Return the (X, Y) coordinate for the center point of the cell that contains the specified text.  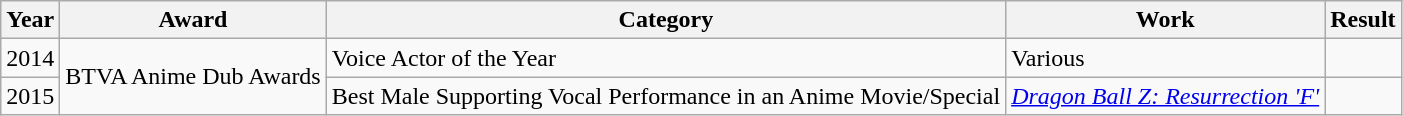
Best Male Supporting Vocal Performance in an Anime Movie/Special (666, 96)
Voice Actor of the Year (666, 58)
BTVA Anime Dub Awards (193, 77)
2015 (30, 96)
Dragon Ball Z: Resurrection 'F' (1166, 96)
Result (1363, 20)
2014 (30, 58)
Year (30, 20)
Various (1166, 58)
Category (666, 20)
Award (193, 20)
Work (1166, 20)
